Provide the (x, y) coordinate of the cell's center where the given text is located.  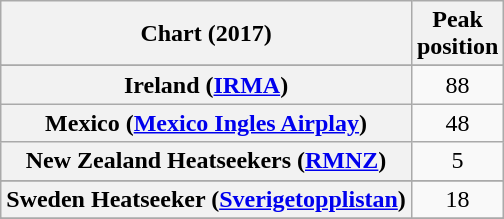
48 (457, 123)
Chart (2017) (206, 34)
88 (457, 85)
18 (457, 199)
Peakposition (457, 34)
New Zealand Heatseekers (RMNZ) (206, 161)
5 (457, 161)
Sweden Heatseeker (Sverigetopplistan) (206, 199)
Ireland (IRMA) (206, 85)
Mexico (Mexico Ingles Airplay) (206, 123)
